Detect which cell encompasses the target text, then output its [X, Y] center coordinate. 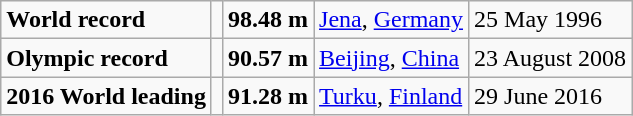
25 May 1996 [550, 20]
World record [106, 20]
Turku, Finland [392, 96]
2016 World leading [106, 96]
Beijing, China [392, 58]
91.28 m [268, 96]
Jena, Germany [392, 20]
29 June 2016 [550, 96]
Olympic record [106, 58]
90.57 m [268, 58]
23 August 2008 [550, 58]
98.48 m [268, 20]
